Pinpoint the cell where the given text exists, returning its (x, y) midpoint coordinate. 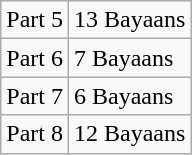
Part 5 (35, 20)
7 Bayaans (129, 58)
Part 8 (35, 134)
6 Bayaans (129, 96)
12 Bayaans (129, 134)
13 Bayaans (129, 20)
Part 6 (35, 58)
Part 7 (35, 96)
